Find where the given text appears and provide that cell's center as (X, Y) coordinate. 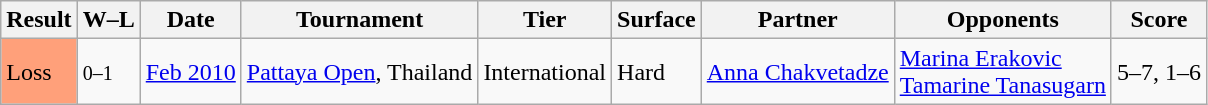
W–L (108, 20)
Result (39, 20)
Loss (39, 72)
Date (190, 20)
Partner (798, 20)
Marina Erakovic Tamarine Tanasugarn (1002, 72)
Opponents (1002, 20)
Pattaya Open, Thailand (360, 72)
Feb 2010 (190, 72)
Score (1158, 20)
Hard (657, 72)
Anna Chakvetadze (798, 72)
Tier (545, 20)
5–7, 1–6 (1158, 72)
International (545, 72)
Tournament (360, 20)
Surface (657, 20)
0–1 (108, 72)
